Pinpoint the cell where the given text exists, returning its [X, Y] midpoint coordinate. 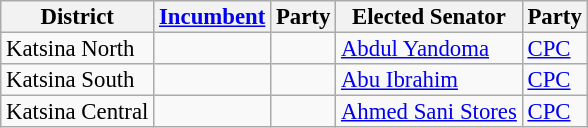
Elected Senator [430, 17]
Katsina North [78, 49]
Ahmed Sani Stores [430, 112]
Katsina South [78, 80]
Abu Ibrahim [430, 80]
District [78, 17]
Incumbent [212, 17]
Abdul Yandoma [430, 49]
Katsina Central [78, 112]
